Identify which cell holds the provided text, then report its (X, Y) central coordinate. 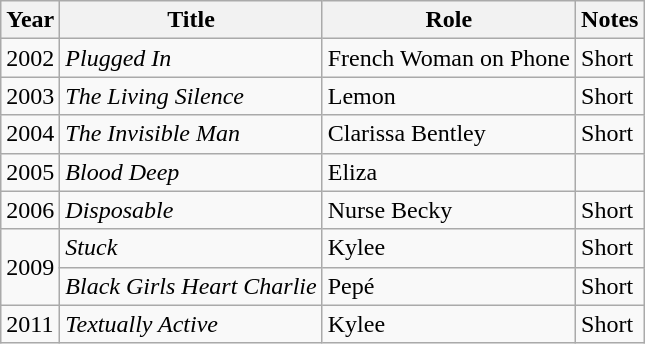
Eliza (448, 172)
2002 (30, 58)
Pepé (448, 286)
2005 (30, 172)
Year (30, 20)
The Invisible Man (191, 134)
Lemon (448, 96)
2011 (30, 324)
2004 (30, 134)
Stuck (191, 248)
Title (191, 20)
French Woman on Phone (448, 58)
2006 (30, 210)
Disposable (191, 210)
Nurse Becky (448, 210)
2009 (30, 267)
Notes (610, 20)
The Living Silence (191, 96)
Textually Active (191, 324)
Black Girls Heart Charlie (191, 286)
Role (448, 20)
Plugged In (191, 58)
Clarissa Bentley (448, 134)
2003 (30, 96)
Blood Deep (191, 172)
